Extract the (x, y) coordinate from the center of the cell holding the provided text.  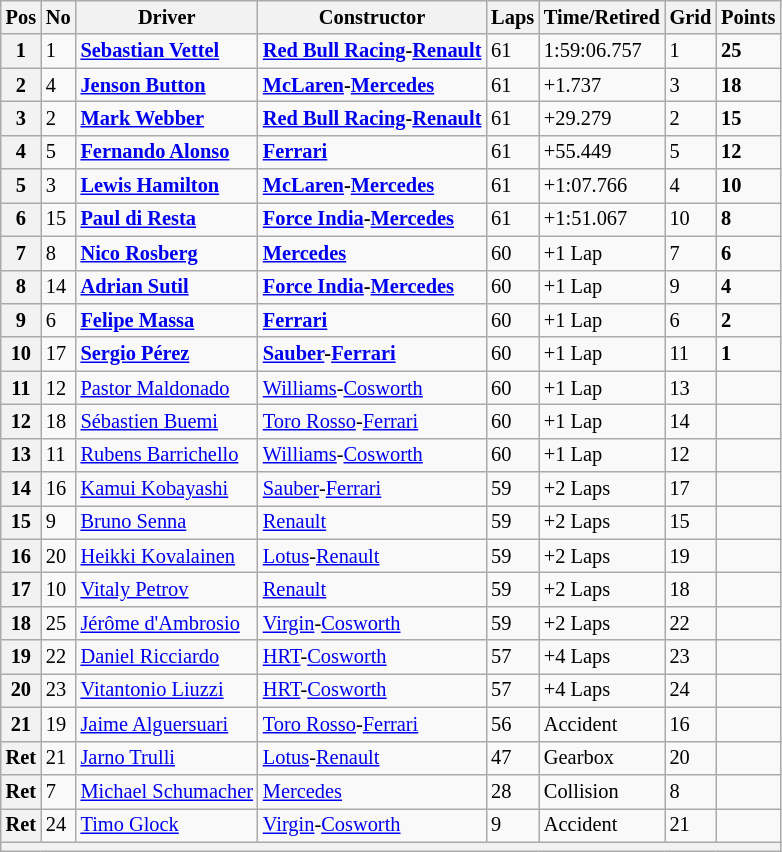
Fernando Alonso (167, 152)
Bruno Senna (167, 522)
No (58, 17)
Collision (602, 791)
Rubens Barrichello (167, 455)
Michael Schumacher (167, 791)
+29.279 (602, 118)
Grid (691, 17)
Time/Retired (602, 17)
56 (512, 724)
Gearbox (602, 758)
+55.449 (602, 152)
Paul di Resta (167, 219)
28 (512, 791)
Jérôme d'Ambrosio (167, 623)
Timo Glock (167, 825)
Jaime Alguersuari (167, 724)
Laps (512, 17)
Nico Rosberg (167, 253)
Sergio Pérez (167, 354)
Constructor (372, 17)
47 (512, 758)
+1:51.067 (602, 219)
Lewis Hamilton (167, 186)
Sébastien Buemi (167, 421)
Daniel Ricciardo (167, 657)
Kamui Kobayashi (167, 489)
Felipe Massa (167, 320)
Vitantonio Liuzzi (167, 690)
Pos (21, 17)
Points (748, 17)
Jarno Trulli (167, 758)
Pastor Maldonado (167, 388)
Driver (167, 17)
Adrian Sutil (167, 287)
Sebastian Vettel (167, 51)
Heikki Kovalainen (167, 556)
1:59:06.757 (602, 51)
+1:07.766 (602, 186)
Mark Webber (167, 118)
Vitaly Petrov (167, 589)
+1.737 (602, 85)
Jenson Button (167, 85)
